Identify which cell holds the provided text, then report its (X, Y) central coordinate. 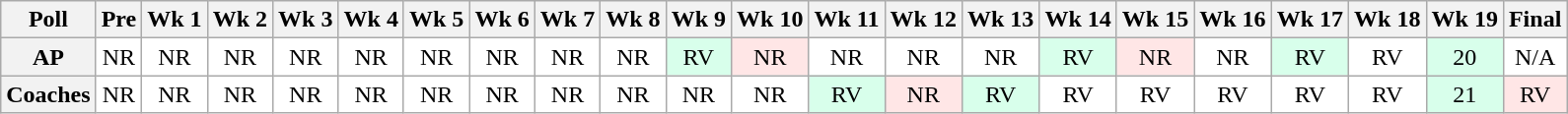
Wk 1 (175, 20)
Wk 15 (1155, 20)
Wk 2 (240, 20)
N/A (1534, 57)
Pre (118, 20)
Wk 19 (1464, 20)
20 (1464, 57)
Final (1534, 20)
Wk 18 (1388, 20)
Wk 8 (633, 20)
Wk 5 (436, 20)
Wk 16 (1233, 20)
Wk 14 (1078, 20)
Wk 12 (923, 20)
Coaches (48, 94)
AP (48, 57)
Wk 13 (1000, 20)
21 (1464, 94)
Wk 4 (371, 20)
Wk 17 (1310, 20)
Wk 9 (698, 20)
Wk 7 (567, 20)
Wk 10 (770, 20)
Wk 3 (306, 20)
Wk 6 (502, 20)
Poll (48, 20)
Wk 11 (846, 20)
